Pinpoint the cell where the given text exists, returning its (x, y) midpoint coordinate. 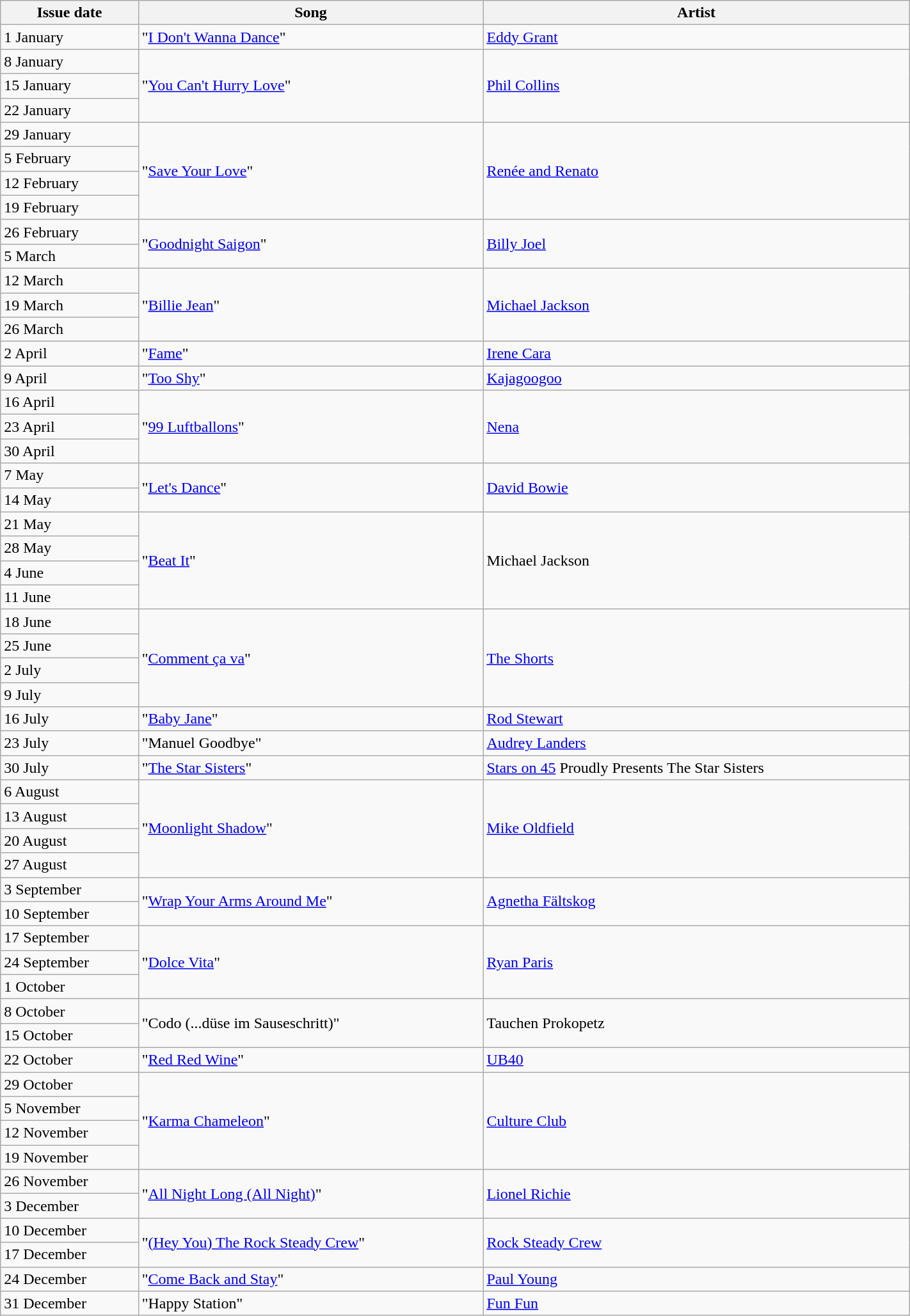
27 August (69, 865)
28 May (69, 548)
Irene Cara (696, 354)
Eddy Grant (696, 37)
2 April (69, 354)
Kajagoogoo (696, 378)
Mike Oldfield (696, 828)
5 February (69, 159)
"Come Back and Stay" (311, 1279)
23 July (69, 743)
29 October (69, 1084)
26 February (69, 232)
8 October (69, 1011)
26 November (69, 1182)
David Bowie (696, 488)
Paul Young (696, 1279)
"Manuel Goodbye" (311, 743)
Renée and Renato (696, 171)
23 April (69, 427)
"Baby Jane" (311, 719)
"Wrap Your Arms Around Me" (311, 901)
2 July (69, 670)
1 October (69, 987)
Ryan Paris (696, 962)
Fun Fun (696, 1303)
19 March (69, 305)
Billy Joel (696, 244)
21 May (69, 524)
30 April (69, 451)
22 January (69, 110)
"Happy Station" (311, 1303)
Artist (696, 13)
"Dolce Vita" (311, 962)
12 February (69, 183)
"Karma Chameleon" (311, 1121)
"I Don't Wanna Dance" (311, 37)
26 March (69, 329)
"Fame" (311, 354)
25 June (69, 646)
9 July (69, 694)
"Save Your Love" (311, 171)
Stars on 45 Proudly Presents The Star Sisters (696, 768)
Lionel Richie (696, 1194)
5 November (69, 1109)
"You Can't Hurry Love" (311, 86)
Rock Steady Crew (696, 1242)
14 May (69, 500)
24 September (69, 962)
Phil Collins (696, 86)
Audrey Landers (696, 743)
1 January (69, 37)
"Beat It" (311, 560)
20 August (69, 841)
The Shorts (696, 658)
Culture Club (696, 1121)
"99 Luftballons" (311, 427)
17 September (69, 938)
3 September (69, 889)
9 April (69, 378)
Nena (696, 427)
18 June (69, 621)
3 December (69, 1206)
UB40 (696, 1059)
19 February (69, 207)
30 July (69, 768)
Issue date (69, 13)
7 May (69, 475)
Song (311, 13)
10 September (69, 914)
15 January (69, 86)
16 July (69, 719)
11 June (69, 597)
"Billie Jean" (311, 305)
31 December (69, 1303)
"All Night Long (All Night)" (311, 1194)
15 October (69, 1035)
24 December (69, 1279)
"Comment ça va" (311, 658)
4 June (69, 573)
13 August (69, 816)
29 January (69, 134)
"Red Red Wine" (311, 1059)
6 August (69, 792)
"Let's Dance" (311, 488)
"Goodnight Saigon" (311, 244)
16 April (69, 402)
8 January (69, 61)
10 December (69, 1230)
"Codo (...düse im Sauseschritt)" (311, 1023)
12 March (69, 280)
12 November (69, 1133)
22 October (69, 1059)
Rod Stewart (696, 719)
"(Hey You) The Rock Steady Crew" (311, 1242)
19 November (69, 1157)
"Too Shy" (311, 378)
Agnetha Fältskog (696, 901)
Tauchen Prokopetz (696, 1023)
5 March (69, 256)
"Moonlight Shadow" (311, 828)
17 December (69, 1255)
"The Star Sisters" (311, 768)
